Search for the cell housing the specified text and yield its (X, Y) center coordinate. 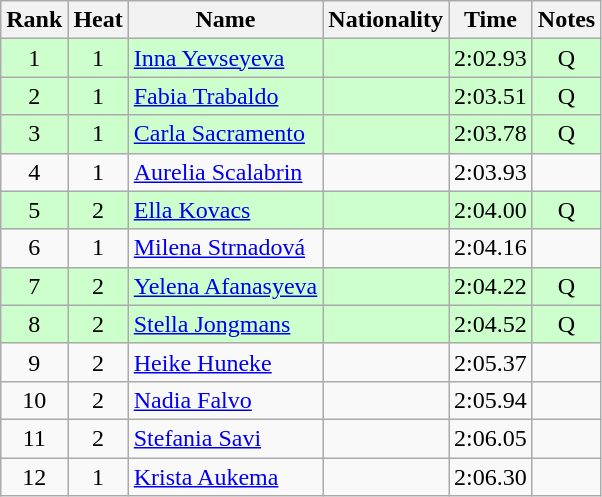
2:05.94 (491, 400)
Stefania Savi (226, 438)
6 (34, 248)
Yelena Afanasyeva (226, 286)
Ella Kovacs (226, 210)
2:04.52 (491, 324)
Heike Huneke (226, 362)
9 (34, 362)
2:02.93 (491, 58)
Milena Strnadová (226, 248)
10 (34, 400)
Inna Yevseyeva (226, 58)
Aurelia Scalabrin (226, 172)
8 (34, 324)
2:03.51 (491, 96)
Fabia Trabaldo (226, 96)
Time (491, 20)
Rank (34, 20)
2:04.16 (491, 248)
2:06.05 (491, 438)
Name (226, 20)
Nadia Falvo (226, 400)
2:03.93 (491, 172)
Carla Sacramento (226, 134)
3 (34, 134)
2:06.30 (491, 477)
5 (34, 210)
2:05.37 (491, 362)
11 (34, 438)
2:04.22 (491, 286)
Krista Aukema (226, 477)
Heat (98, 20)
Notes (566, 20)
7 (34, 286)
2:04.00 (491, 210)
12 (34, 477)
4 (34, 172)
Nationality (386, 20)
2:03.78 (491, 134)
Stella Jongmans (226, 324)
